Find where the given text appears and provide that cell's center as (X, Y) coordinate. 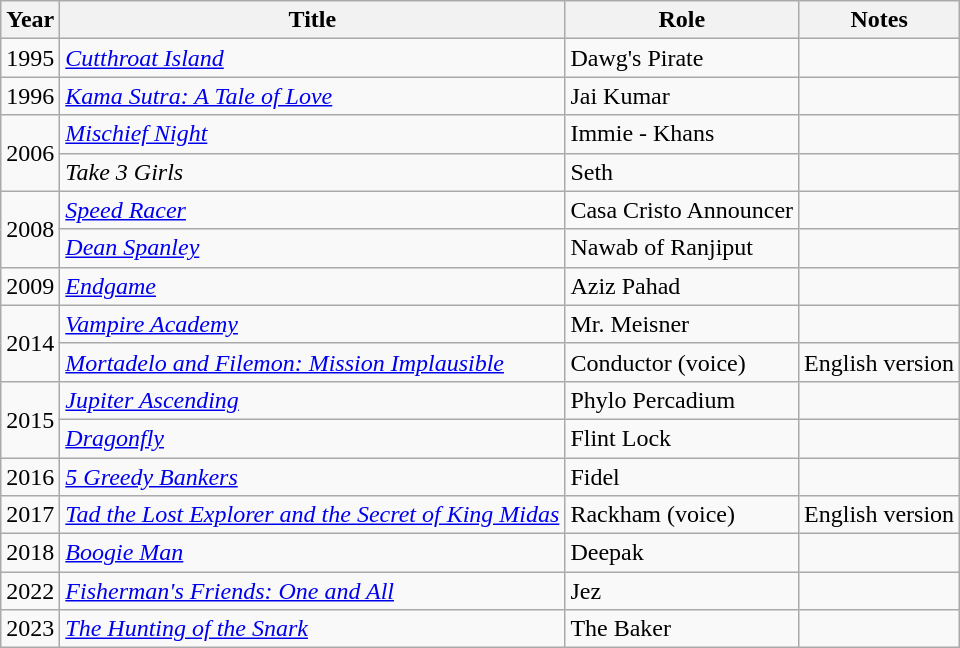
1996 (30, 96)
Title (312, 20)
Seth (682, 172)
Dean Spanley (312, 248)
Year (30, 20)
Endgame (312, 286)
Cutthroat Island (312, 58)
2023 (30, 629)
Fisherman's Friends: One and All (312, 591)
Jez (682, 591)
Mr. Meisner (682, 324)
Take 3 Girls (312, 172)
Notes (880, 20)
Kama Sutra: A Tale of Love (312, 96)
The Hunting of the Snark (312, 629)
Dawg's Pirate (682, 58)
1995 (30, 58)
Casa Cristo Announcer (682, 210)
2014 (30, 343)
2022 (30, 591)
Speed Racer (312, 210)
Mortadelo and Filemon: Mission Implausible (312, 362)
Boogie Man (312, 553)
2018 (30, 553)
Immie - Khans (682, 134)
Jai Kumar (682, 96)
Dragonfly (312, 438)
Aziz Pahad (682, 286)
Jupiter Ascending (312, 400)
Vampire Academy (312, 324)
2009 (30, 286)
Fidel (682, 477)
2017 (30, 515)
2016 (30, 477)
2006 (30, 153)
Rackham (voice) (682, 515)
5 Greedy Bankers (312, 477)
Conductor (voice) (682, 362)
2015 (30, 419)
Nawab of Ranjiput (682, 248)
Phylo Percadium (682, 400)
Role (682, 20)
Flint Lock (682, 438)
2008 (30, 229)
Tad the Lost Explorer and the Secret of King Midas (312, 515)
Deepak (682, 553)
Mischief Night (312, 134)
The Baker (682, 629)
